Determine the (x, y) coordinate at the center of the cell enclosing the given text.  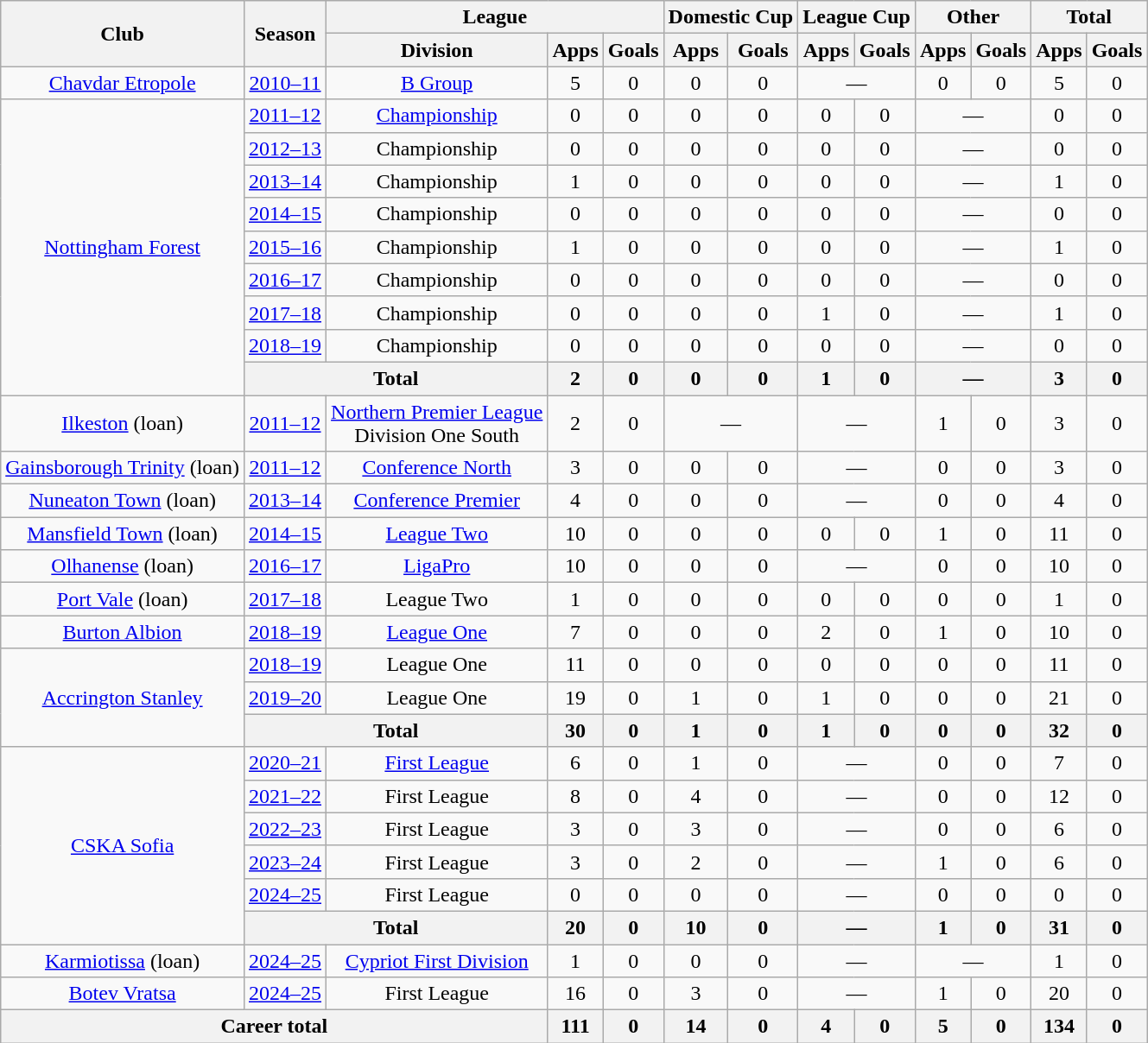
111 (575, 1027)
2020–21 (285, 763)
Career total (275, 1027)
19 (575, 698)
CSKA Sofia (123, 845)
2022–23 (285, 829)
B Group (437, 83)
Botev Vratsa (123, 994)
Club (123, 34)
Division (437, 50)
Northern Premier LeagueDivision One South (437, 423)
Nottingham Forest (123, 247)
League (495, 17)
2023–24 (285, 862)
2019–20 (285, 698)
Nuneaton Town (loan) (123, 501)
Accrington Stanley (123, 698)
Conference Premier (437, 501)
16 (575, 994)
134 (1059, 1027)
Other (973, 17)
Olhanense (loan) (123, 566)
Conference North (437, 468)
Domestic Cup (731, 17)
Gainsborough Trinity (loan) (123, 468)
32 (1059, 730)
2010–11 (285, 83)
30 (575, 730)
2015–16 (285, 247)
Mansfield Town (loan) (123, 534)
League Cup (857, 17)
Burton Albion (123, 632)
Port Vale (loan) (123, 599)
31 (1059, 927)
2021–22 (285, 796)
21 (1059, 698)
12 (1059, 796)
2012–13 (285, 149)
14 (696, 1027)
Chavdar Etropole (123, 83)
Cypriot First Division (437, 961)
Karmiotissa (loan) (123, 961)
Season (285, 34)
Ilkeston (loan) (123, 423)
LigaPro (437, 566)
8 (575, 796)
